Find where the given text appears and provide that cell's center as (X, Y) coordinate. 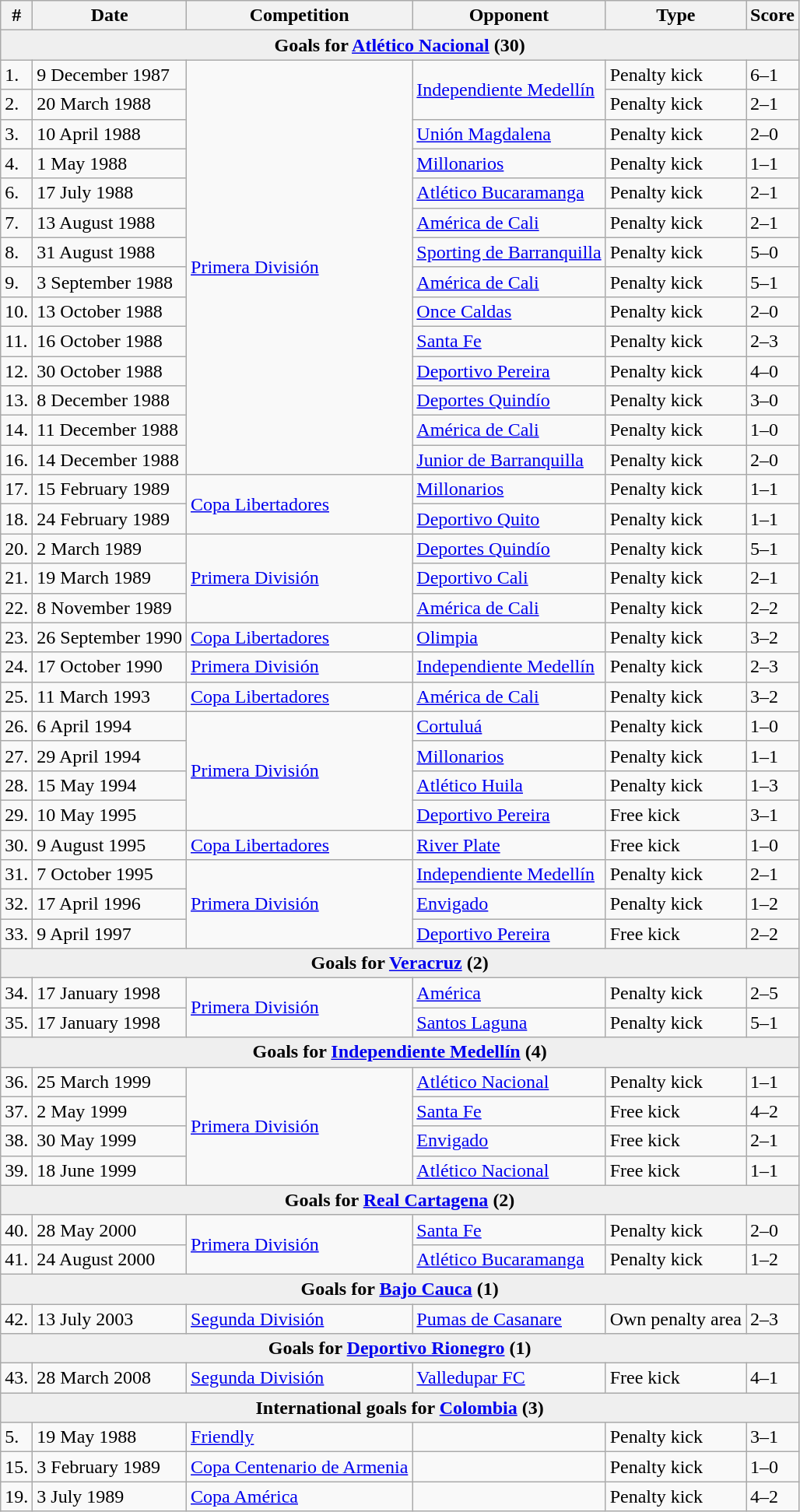
12. (17, 371)
4–0 (772, 371)
21. (17, 578)
35. (17, 1023)
7 October 1995 (110, 875)
1–3 (772, 785)
37. (17, 1111)
11. (17, 341)
Atlético Huila (509, 785)
34. (17, 993)
Type (675, 16)
17 July 1988 (110, 193)
24. (17, 667)
13 August 1988 (110, 223)
1. (17, 75)
Goals for Independiente Medellín (4) (400, 1052)
22. (17, 608)
26 September 1990 (110, 637)
Friendly (300, 1437)
31 August 1988 (110, 252)
11 December 1988 (110, 430)
33. (17, 934)
24 August 2000 (110, 1259)
6. (17, 193)
15 May 1994 (110, 785)
Own penalty area (675, 1319)
19 May 1988 (110, 1437)
18. (17, 519)
10. (17, 311)
6–1 (772, 75)
15. (17, 1467)
9 December 1987 (110, 75)
19 March 1989 (110, 578)
2 March 1989 (110, 549)
Deportivo Quito (509, 519)
América (509, 993)
26. (17, 726)
31. (17, 875)
Copa América (300, 1496)
International goals for Colombia (3) (400, 1408)
5–0 (772, 252)
27. (17, 756)
3 July 1989 (110, 1496)
Cortuluá (509, 726)
Goals for Atlético Nacional (30) (400, 45)
3 February 1989 (110, 1467)
Once Caldas (509, 311)
Deportivo Cali (509, 578)
32. (17, 904)
11 March 1993 (110, 696)
Sporting de Barranquilla (509, 252)
Opponent (509, 16)
14 December 1988 (110, 460)
41. (17, 1259)
5. (17, 1437)
38. (17, 1141)
3 September 1988 (110, 282)
Pumas de Casanare (509, 1319)
29. (17, 815)
14. (17, 430)
17 October 1990 (110, 667)
6 April 1994 (110, 726)
36. (17, 1082)
29 April 1994 (110, 756)
4–1 (772, 1378)
9. (17, 282)
16. (17, 460)
43. (17, 1378)
4. (17, 163)
8 November 1989 (110, 608)
8. (17, 252)
Goals for Bajo Cauca (1) (400, 1289)
17 April 1996 (110, 904)
8 December 1988 (110, 401)
Score (772, 16)
13. (17, 401)
River Plate (509, 844)
15 February 1989 (110, 489)
Competition (300, 16)
17. (17, 489)
Goals for Real Cartagena (2) (400, 1200)
9 August 1995 (110, 844)
3–0 (772, 401)
39. (17, 1170)
10 May 1995 (110, 815)
28 May 2000 (110, 1230)
2–5 (772, 993)
25 March 1999 (110, 1082)
1 May 1988 (110, 163)
2 May 1999 (110, 1111)
Junior de Barranquilla (509, 460)
20. (17, 549)
# (17, 16)
25. (17, 696)
3. (17, 134)
Unión Magdalena (509, 134)
13 October 1988 (110, 311)
40. (17, 1230)
2. (17, 104)
28. (17, 785)
24 February 1989 (110, 519)
18 June 1999 (110, 1170)
Goals for Deportivo Rionegro (1) (400, 1349)
9 April 1997 (110, 934)
23. (17, 637)
Goals for Veracruz (2) (400, 963)
30. (17, 844)
10 April 1988 (110, 134)
28 March 2008 (110, 1378)
19. (17, 1496)
Olimpia (509, 637)
Copa Centenario de Armenia (300, 1467)
Valledupar FC (509, 1378)
42. (17, 1319)
13 July 2003 (110, 1319)
20 March 1988 (110, 104)
16 October 1988 (110, 341)
30 October 1988 (110, 371)
Santos Laguna (509, 1023)
Date (110, 16)
7. (17, 223)
30 May 1999 (110, 1141)
